Identify which cell holds the provided text, then report its [X, Y] central coordinate. 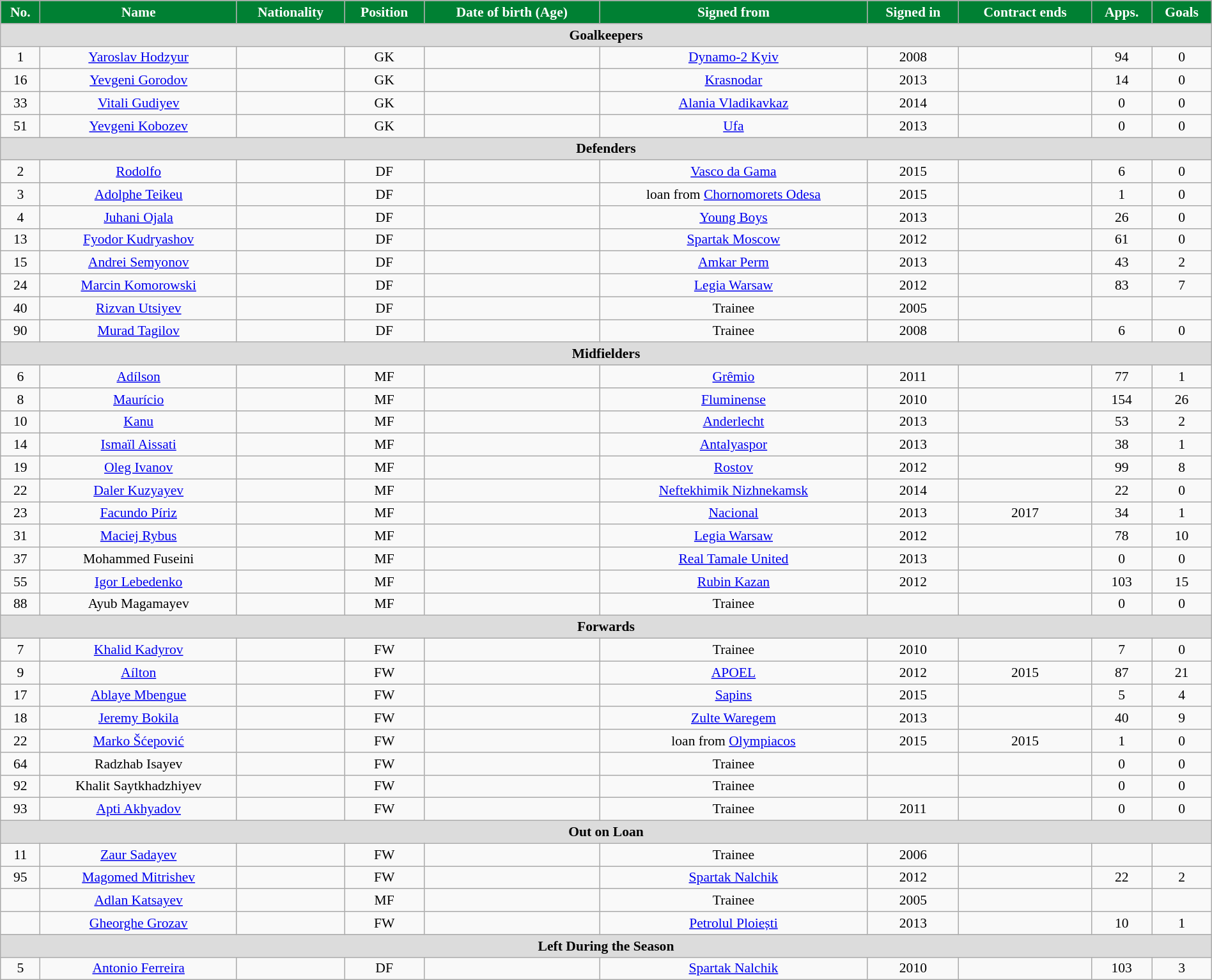
Amkar Perm [734, 263]
Petrolul Ploiești [734, 923]
Adolphe Teikeu [139, 194]
16 [20, 81]
88 [20, 604]
Apti Akhyadov [139, 809]
Position [384, 12]
51 [20, 126]
83 [1122, 286]
55 [20, 582]
Krasnodar [734, 81]
Midfielders [606, 354]
Antonio Ferreira [139, 968]
Ayub Magamayev [139, 604]
Nacional [734, 513]
Dynamo-2 Kyiv [734, 58]
31 [20, 536]
Grêmio [734, 377]
loan from Olympiacos [734, 741]
77 [1122, 377]
Fluminense [734, 400]
Neftekhimik Nizhnekamsk [734, 490]
2006 [913, 855]
APOEL [734, 673]
Aílton [139, 673]
Yaroslav Hodzyur [139, 58]
Murad Tagilov [139, 331]
Date of birth (Age) [512, 12]
53 [1122, 422]
Vitali Gudiyev [139, 104]
99 [1122, 468]
Igor Lebedenko [139, 582]
64 [20, 764]
Radzhab Isayev [139, 764]
2017 [1025, 513]
Left During the Season [606, 946]
Signed from [734, 12]
loan from Chornomorets Odesa [734, 194]
Rodolfo [139, 172]
No. [20, 12]
Alania Vladikavkaz [734, 104]
Antalyaspor [734, 445]
61 [1122, 240]
Marko Šćepović [139, 741]
Fyodor Kudryashov [139, 240]
21 [1181, 673]
Spartak Moscow [734, 240]
Facundo Píriz [139, 513]
Daler Kuzyayev [139, 490]
Out on Loan [606, 832]
Yevgeni Gorodov [139, 81]
Zulte Waregem [734, 719]
Nationality [290, 12]
37 [20, 559]
95 [20, 878]
Adílson [139, 377]
Goals [1181, 12]
13 [20, 240]
Khalid Kadyrov [139, 650]
23 [20, 513]
34 [1122, 513]
Marcin Komorowski [139, 286]
Adlan Katsayev [139, 901]
Jeremy Bokila [139, 719]
Forwards [606, 627]
Contract ends [1025, 12]
Maciej Rybus [139, 536]
Anderlecht [734, 422]
18 [20, 719]
43 [1122, 263]
Kanu [139, 422]
Yevgeni Kobozev [139, 126]
Ablaye Mbengue [139, 696]
Zaur Sadayev [139, 855]
11 [20, 855]
Rubin Kazan [734, 582]
Mohammed Fuseini [139, 559]
Rizvan Utsiyev [139, 308]
Andrei Semyonov [139, 263]
Real Tamale United [734, 559]
Khalit Saytkhadzhiyev [139, 786]
Magomed Mitrishev [139, 878]
19 [20, 468]
Maurício [139, 400]
Juhani Ojala [139, 217]
Ufa [734, 126]
78 [1122, 536]
Sapins [734, 696]
Gheorghe Grozav [139, 923]
Goalkeepers [606, 35]
154 [1122, 400]
92 [20, 786]
Ismaïl Aissati [139, 445]
Apps. [1122, 12]
Vasco da Gama [734, 172]
93 [20, 809]
90 [20, 331]
Defenders [606, 149]
38 [1122, 445]
33 [20, 104]
17 [20, 696]
24 [20, 286]
Name [139, 12]
94 [1122, 58]
87 [1122, 673]
Signed in [913, 12]
Rostov [734, 468]
Oleg Ivanov [139, 468]
Young Boys [734, 217]
